Output the (X, Y) coordinate of the center of the cell containing the given text.  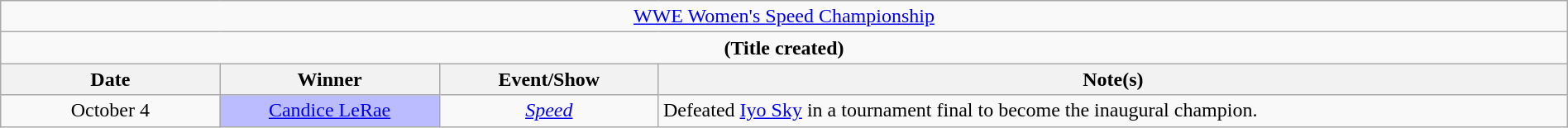
Speed (549, 111)
Note(s) (1113, 79)
Winner (329, 79)
(Title created) (784, 48)
Defeated Iyo Sky in a tournament final to become the inaugural champion. (1113, 111)
Candice LeRae (329, 111)
October 4 (111, 111)
Event/Show (549, 79)
Date (111, 79)
WWE Women's Speed Championship (784, 17)
